Return the [x, y] coordinate for the center point of the cell that contains the specified text.  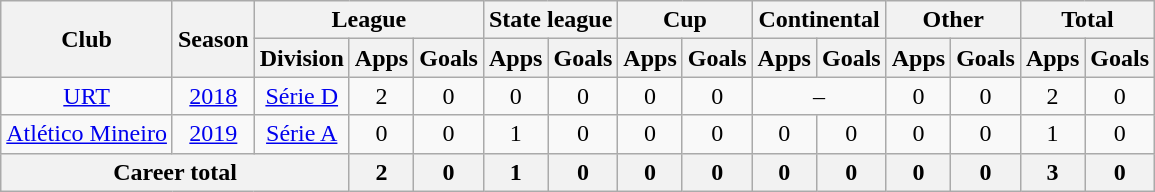
Série A [302, 134]
League [368, 20]
Club [87, 39]
Continental [819, 20]
Division [302, 58]
State league [550, 20]
2018 [213, 96]
3 [1052, 172]
Cup [685, 20]
Série D [302, 96]
Other [953, 20]
Atlético Mineiro [87, 134]
Season [213, 39]
URT [87, 96]
Total [1087, 20]
Career total [176, 172]
2019 [213, 134]
– [819, 96]
